Capture the cell that displays the provided text and extract its [X, Y] central coordinate. 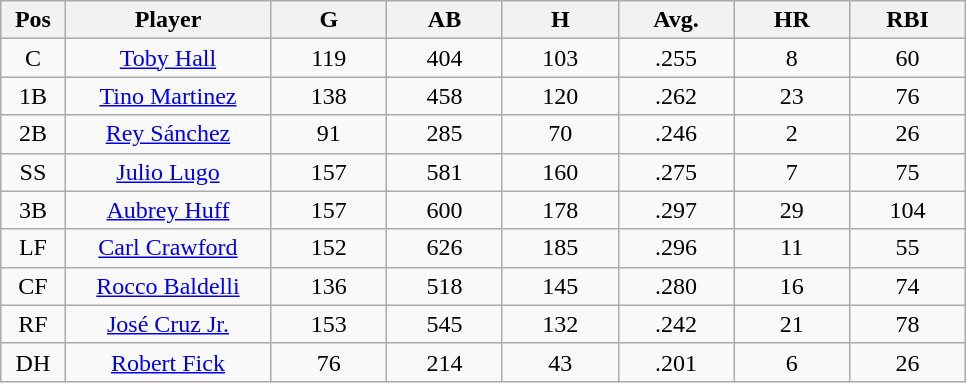
103 [560, 58]
.297 [676, 210]
DH [33, 362]
160 [560, 172]
43 [560, 362]
626 [445, 248]
21 [792, 324]
404 [445, 58]
2 [792, 134]
75 [908, 172]
104 [908, 210]
74 [908, 286]
178 [560, 210]
C [33, 58]
RBI [908, 20]
.255 [676, 58]
Aubrey Huff [168, 210]
1B [33, 96]
LF [33, 248]
Tino Martinez [168, 96]
132 [560, 324]
136 [329, 286]
H [560, 20]
.242 [676, 324]
55 [908, 248]
Rocco Baldelli [168, 286]
.296 [676, 248]
G [329, 20]
91 [329, 134]
153 [329, 324]
HR [792, 20]
.201 [676, 362]
185 [560, 248]
José Cruz Jr. [168, 324]
7 [792, 172]
Rey Sánchez [168, 134]
Pos [33, 20]
.246 [676, 134]
Julio Lugo [168, 172]
285 [445, 134]
.280 [676, 286]
Toby Hall [168, 58]
119 [329, 58]
152 [329, 248]
138 [329, 96]
RF [33, 324]
78 [908, 324]
518 [445, 286]
.275 [676, 172]
60 [908, 58]
29 [792, 210]
70 [560, 134]
145 [560, 286]
545 [445, 324]
Player [168, 20]
214 [445, 362]
23 [792, 96]
Carl Crawford [168, 248]
6 [792, 362]
AB [445, 20]
581 [445, 172]
11 [792, 248]
120 [560, 96]
SS [33, 172]
16 [792, 286]
2B [33, 134]
CF [33, 286]
.262 [676, 96]
600 [445, 210]
Avg. [676, 20]
8 [792, 58]
3B [33, 210]
Robert Fick [168, 362]
458 [445, 96]
